Extract the (X, Y) coordinate from the center of the cell holding the provided text.  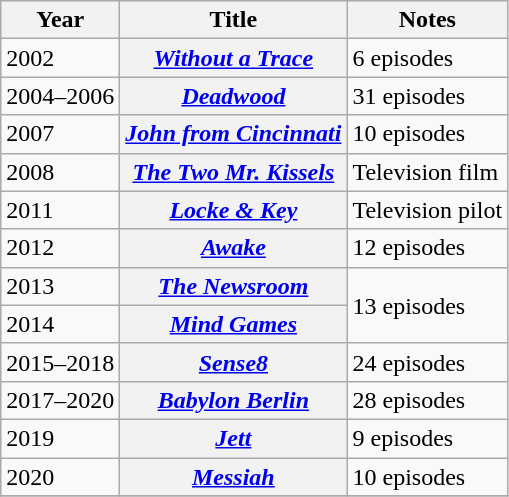
13 episodes (428, 305)
Awake (234, 248)
Deadwood (234, 96)
12 episodes (428, 248)
Without a Trace (234, 58)
28 episodes (428, 400)
Messiah (234, 477)
9 episodes (428, 438)
Title (234, 20)
Locke & Key (234, 210)
2015–2018 (60, 362)
2014 (60, 324)
Television film (428, 172)
2004–2006 (60, 96)
The Two Mr. Kissels (234, 172)
24 episodes (428, 362)
2007 (60, 134)
2002 (60, 58)
Jett (234, 438)
31 episodes (428, 96)
Notes (428, 20)
2020 (60, 477)
2013 (60, 286)
Year (60, 20)
Mind Games (234, 324)
2017–2020 (60, 400)
2008 (60, 172)
2011 (60, 210)
Television pilot (428, 210)
2012 (60, 248)
6 episodes (428, 58)
Sense8 (234, 362)
2019 (60, 438)
The Newsroom (234, 286)
John from Cincinnati (234, 134)
Babylon Berlin (234, 400)
